Locate the cell with the specified text and output its [x, y] center coordinate. 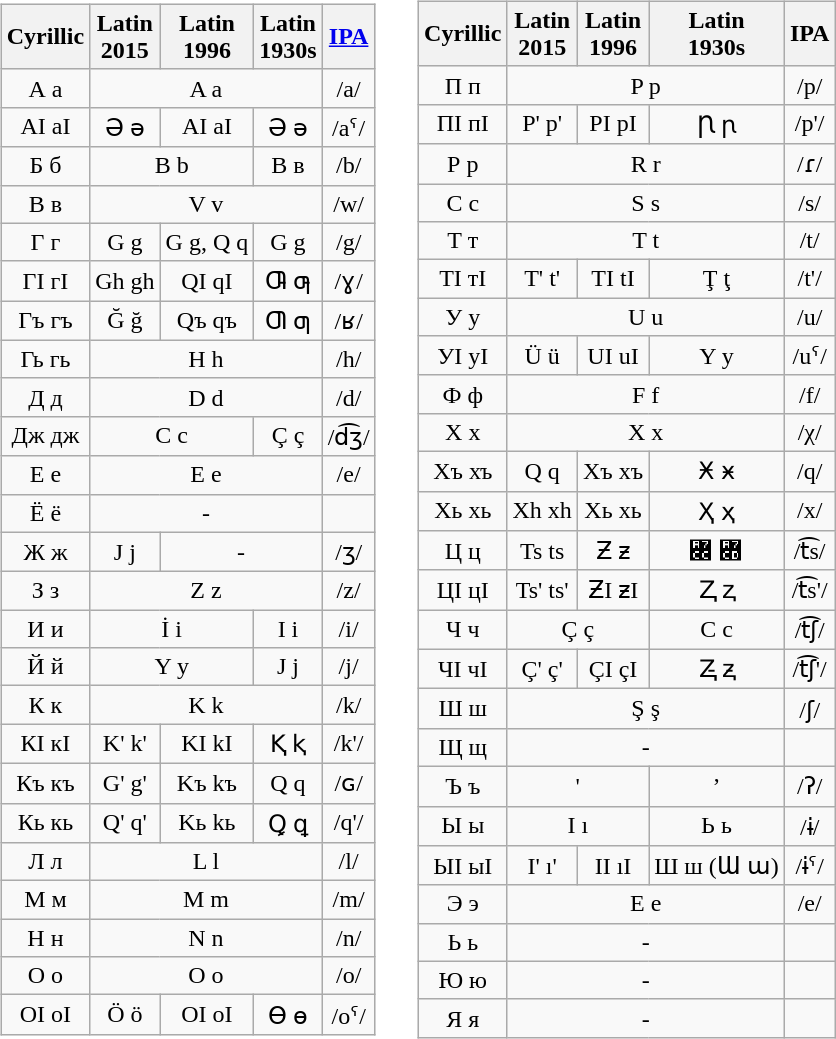
/ɾ/ [810, 164]
/oˤ/ [348, 1015]
Гь гь [45, 359]
Kъ kъ [207, 783]
’ [717, 786]
А а [45, 88]
Къ къ [45, 783]
Ꞃ ꞃ [717, 124]
Б б [45, 166]
/s/ [810, 203]
/f/ [810, 394]
L l [206, 862]
I i [288, 629]
Я я [463, 1018]
Ҳ ҳ [717, 511]
QI qI [207, 281]
/t͡s'/ [810, 590]
/p'/ [810, 124]
Xh xh [542, 511]
PI pI [612, 124]
/x/ [810, 511]
/k'/ [348, 744]
Ө ө [288, 1015]
Кь кь [45, 823]
З з [45, 591]
/w/ [348, 204]
/ɣ/ [348, 281]
Xь xь [612, 511]
Г г [45, 242]
И и [45, 629]
P' p' [542, 124]
/d/ [348, 397]
/l/ [348, 862]
B b [172, 166]
K k [206, 705]
/ʒ/ [348, 552]
Ш ш [463, 709]
ÇI çI [612, 669]
/z/ [348, 591]
TI tI [612, 279]
АI аI [45, 127]
/t'/ [810, 279]
Ƣ ƣ [288, 321]
Qъ qъ [207, 321]
УI уI [463, 356]
ƵI ƶI [612, 590]
Ğ ğ [125, 321]
ПI пI [463, 124]
Ч ч [463, 630]
I' ı' [542, 866]
B в [288, 166]
/n/ [348, 938]
Дж дж [45, 436]
/ɨˤ/ [810, 866]
Kь kь [207, 823]
UI uI [612, 356]
/ɢ/ [348, 783]
/t͡ʃ'/ [810, 669]
П п [463, 85]
OI oI [207, 1015]
G' g' [125, 783]
Ö ö [125, 1015]
Т т [463, 241]
В в [45, 204]
/q'/ [348, 823]
/b/ [348, 166]
/a/ [348, 88]
R r [646, 164]
Ç' ç' [542, 669]
/u/ [810, 317]
Q' q' [125, 823]
V v [206, 204]
Р р [463, 164]
/h/ [348, 359]
ЫI ыI [463, 866]
Ъ ъ [463, 786]
Ts' ts' [542, 590]
О о [45, 976]
Ü ü [542, 356]
Хь хь [463, 511]
/k/ [348, 705]
Ts ts [542, 551]
H h [206, 359]
T t [646, 241]
/ɨ/ [810, 826]
Ш ш (Ɯ ɯ) [717, 866]
К к [45, 705]
ОI оI [45, 1015]
N n [206, 938]
Ё ё [45, 513]
Ы ы [463, 826]
ГI гI [45, 281]
/j/ [348, 667]
Xъ xъ [612, 471]
/ʃ/ [810, 709]
Л л [45, 862]
ТI тI [463, 279]
/ʔ/ [810, 786]
/d͡ʒ/ [348, 436]
/ʁ/ [348, 321]
KI kI [207, 744]
Хъ хъ [463, 471]
С с [463, 203]
/o/ [348, 976]
/t͡s/ [810, 551]
Gh gh [125, 281]
/g/ [348, 242]
/aˤ/ [348, 127]
КI кI [45, 744]
Ꝗ ꝗ [288, 823]
ЦI цI [463, 590]
Ƶ ƶ [612, 551]
Э э [463, 904]
K' k' [125, 744]
İ i [172, 629]
/q/ [810, 471]
Щ щ [463, 747]
Ⱪ ⱪ [288, 744]
/t/ [810, 241]
Z z [206, 591]
ЧI чI [463, 669]
F f [646, 394]
Ц ц [463, 551]
Ţ ţ [717, 279]
Е е [45, 475]
Х х [463, 432]
U u [646, 317]
/uˤ/ [810, 356]
/p/ [810, 85]
/t͡ʃ/ [810, 630]
Й й [45, 667]
Ƣ̵ ƣ̵ [288, 281]
AI aI [207, 127]
I ı [578, 826]
G g, Q q [207, 242]
' [578, 786]
Н н [45, 938]
Ⱬ ⱬ [717, 590]
Ӿ ӿ [717, 471]
O o [206, 976]
Ⱬ̵ ⱬ̵ [717, 669]
T' t' [542, 279]
Гъ гъ [45, 321]
/χ/ [810, 432]
M m [206, 900]
Ş ş [646, 709]
II ıI [612, 866]
X x [646, 432]
D d [206, 397]
S s [646, 203]
Ꟍ ꟍ [717, 551]
A a [206, 88]
Ф ф [463, 394]
М м [45, 900]
Ж ж [45, 552]
У у [463, 317]
Д д [45, 397]
/i/ [348, 629]
/m/ [348, 900]
Ю ю [463, 980]
P p [646, 85]
